Scan for the cell matching the given text and deliver its [X, Y] coordinate at center. 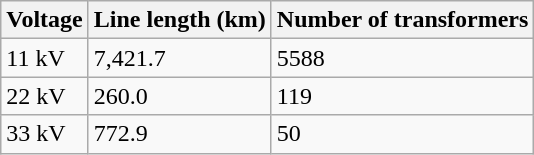
Number of transformers [402, 20]
772.9 [180, 134]
11 kV [45, 58]
50 [402, 134]
119 [402, 96]
Voltage [45, 20]
Line length (km) [180, 20]
5588 [402, 58]
260.0 [180, 96]
7,421.7 [180, 58]
33 kV [45, 134]
22 kV [45, 96]
